Scan for the cell matching the given text and deliver its (X, Y) coordinate at center. 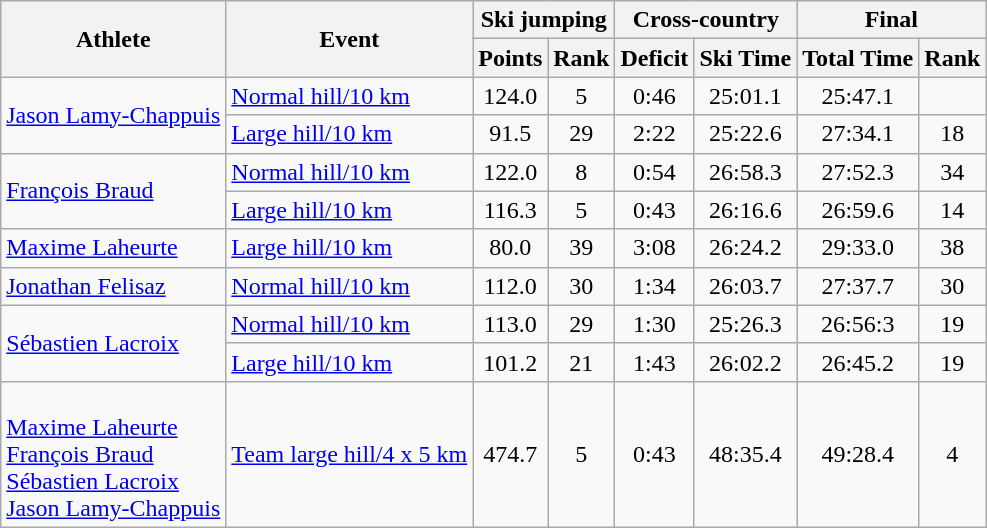
34 (952, 172)
112.0 (510, 286)
8 (582, 172)
Cross-country (706, 20)
Total Time (858, 58)
Deficit (654, 58)
25:01.1 (746, 96)
116.3 (510, 210)
1:34 (654, 286)
38 (952, 248)
80.0 (510, 248)
122.0 (510, 172)
Ski Time (746, 58)
26:58.3 (746, 172)
48:35.4 (746, 454)
474.7 (510, 454)
Jason Lamy-Chappuis (114, 115)
101.2 (510, 362)
26:03.7 (746, 286)
Maxime LaheurteFrançois BraudSébastien LacroixJason Lamy-Chappuis (114, 454)
27:34.1 (858, 134)
26:59.6 (858, 210)
25:22.6 (746, 134)
39 (582, 248)
Athlete (114, 39)
26:24.2 (746, 248)
2:22 (654, 134)
4 (952, 454)
Final (892, 20)
29:33.0 (858, 248)
25:26.3 (746, 324)
26:02.2 (746, 362)
113.0 (510, 324)
27:37.7 (858, 286)
21 (582, 362)
Sébastien Lacroix (114, 343)
124.0 (510, 96)
Ski jumping (544, 20)
Event (350, 39)
Points (510, 58)
26:45.2 (858, 362)
49:28.4 (858, 454)
0:54 (654, 172)
Jonathan Felisaz (114, 286)
1:30 (654, 324)
3:08 (654, 248)
Team large hill/4 x 5 km (350, 454)
0:46 (654, 96)
27:52.3 (858, 172)
26:16.6 (746, 210)
François Braud (114, 191)
18 (952, 134)
26:56:3 (858, 324)
Maxime Laheurte (114, 248)
25:47.1 (858, 96)
91.5 (510, 134)
14 (952, 210)
1:43 (654, 362)
